Capture the cell that displays the provided text and extract its (x, y) central coordinate. 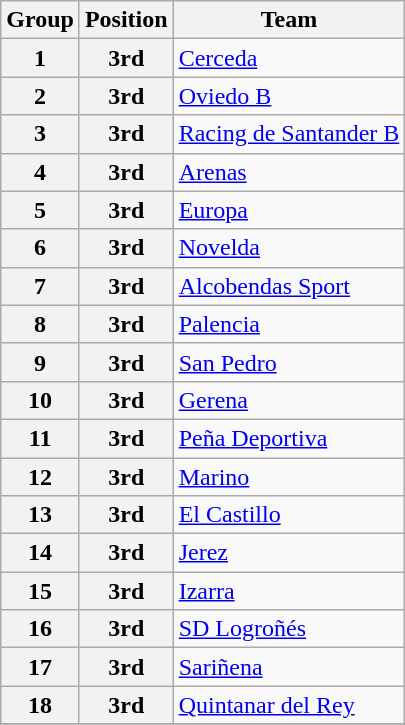
San Pedro (289, 362)
10 (40, 400)
Group (40, 20)
SD Logroñés (289, 629)
8 (40, 324)
15 (40, 591)
Racing de Santander B (289, 134)
4 (40, 172)
Alcobendas Sport (289, 286)
12 (40, 477)
17 (40, 667)
1 (40, 58)
Jerez (289, 553)
7 (40, 286)
3 (40, 134)
Novelda (289, 248)
Europa (289, 210)
9 (40, 362)
16 (40, 629)
6 (40, 248)
El Castillo (289, 515)
2 (40, 96)
Arenas (289, 172)
18 (40, 705)
14 (40, 553)
Palencia (289, 324)
5 (40, 210)
Oviedo B (289, 96)
Quintanar del Rey (289, 705)
Marino (289, 477)
Position (126, 20)
Sariñena (289, 667)
Peña Deportiva (289, 438)
Team (289, 20)
Izarra (289, 591)
13 (40, 515)
Cerceda (289, 58)
11 (40, 438)
Gerena (289, 400)
